Detect which cell encompasses the target text, then output its [x, y] center coordinate. 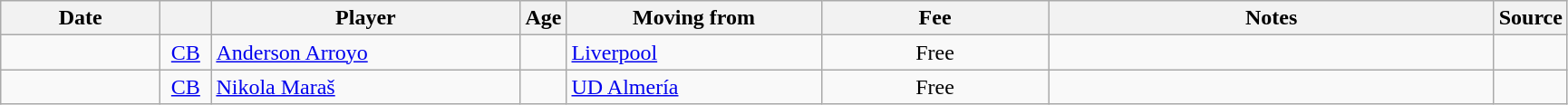
Notes [1271, 18]
UD Almería [694, 87]
Date [81, 18]
Anderson Arroyo [366, 52]
Source [1530, 18]
Age [544, 18]
Nikola Maraš [366, 87]
Fee [935, 18]
Liverpool [694, 52]
Moving from [694, 18]
Player [366, 18]
